Return (x, y) of the center of cell containing provided text 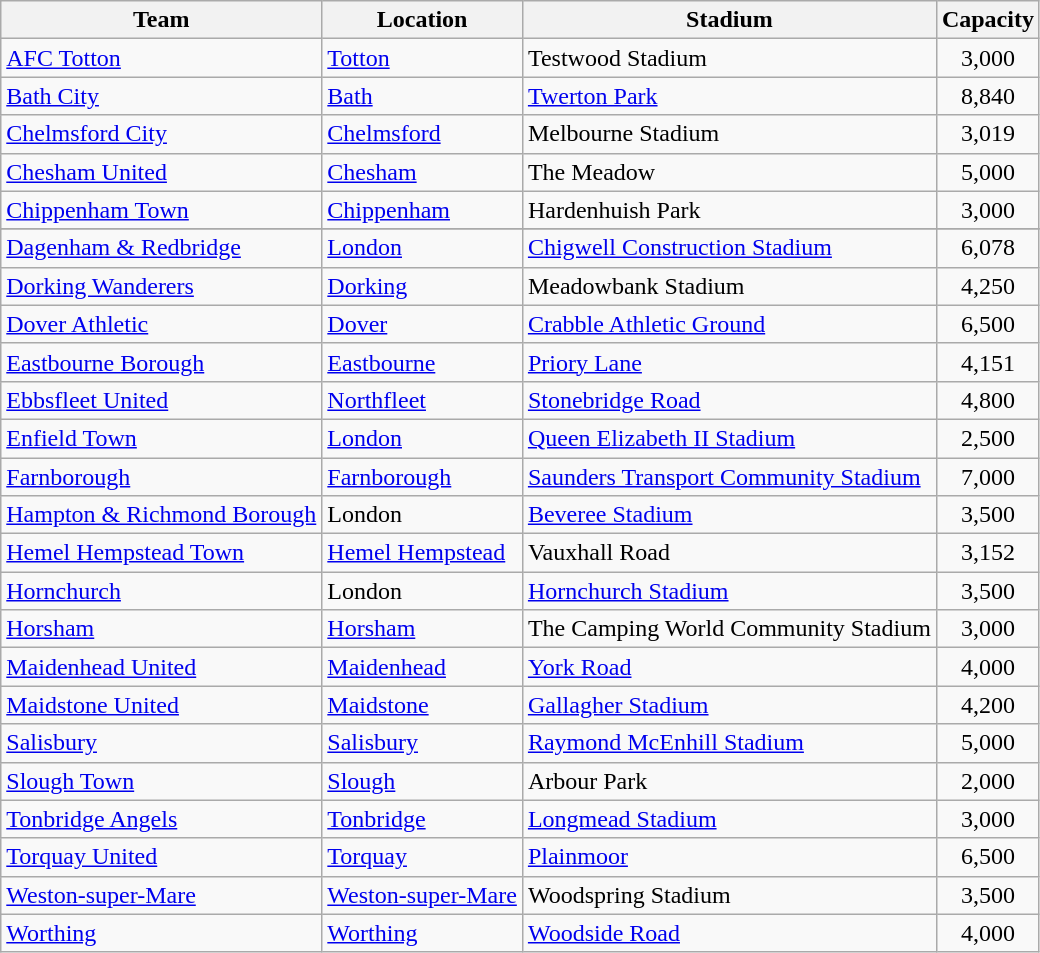
Dorking Wanderers (162, 286)
York Road (729, 667)
Bath City (162, 96)
3,019 (988, 134)
Eastbourne (422, 362)
Gallagher Stadium (729, 705)
Beveree Stadium (729, 515)
Hardenhuish Park (729, 210)
Eastbourne Borough (162, 362)
Dagenham & Redbridge (162, 248)
Woodside Road (729, 933)
Location (422, 20)
Ebbsfleet United (162, 400)
Torquay (422, 857)
4,250 (988, 286)
4,151 (988, 362)
Maidstone (422, 705)
Tonbridge Angels (162, 819)
Queen Elizabeth II Stadium (729, 438)
The Camping World Community Stadium (729, 629)
Capacity (988, 20)
Bath (422, 96)
Hornchurch (162, 591)
Hampton & Richmond Borough (162, 515)
Dorking (422, 286)
3,152 (988, 553)
AFC Totton (162, 58)
Stadium (729, 20)
Totton (422, 58)
8,840 (988, 96)
Arbour Park (729, 781)
Melbourne Stadium (729, 134)
Slough (422, 781)
Chigwell Construction Stadium (729, 248)
Stonebridge Road (729, 400)
Maidenhead (422, 667)
Crabble Athletic Ground (729, 324)
Chelmsford City (162, 134)
Maidenhead United (162, 667)
Enfield Town (162, 438)
Meadowbank Stadium (729, 286)
Team (162, 20)
Chelmsford (422, 134)
Hemel Hempstead Town (162, 553)
Longmead Stadium (729, 819)
Testwood Stadium (729, 58)
Priory Lane (729, 362)
Dover (422, 324)
Saunders Transport Community Stadium (729, 477)
4,800 (988, 400)
Hornchurch Stadium (729, 591)
Woodspring Stadium (729, 895)
Chesham (422, 172)
Northfleet (422, 400)
Chippenham Town (162, 210)
Torquay United (162, 857)
Chesham United (162, 172)
Dover Athletic (162, 324)
Chippenham (422, 210)
Tonbridge (422, 819)
Raymond McEnhill Stadium (729, 743)
Vauxhall Road (729, 553)
2,500 (988, 438)
2,000 (988, 781)
4,200 (988, 705)
Hemel Hempstead (422, 553)
7,000 (988, 477)
Slough Town (162, 781)
Plainmoor (729, 857)
Twerton Park (729, 96)
Maidstone United (162, 705)
6,078 (988, 248)
The Meadow (729, 172)
